Output the (x, y) coordinate of the center of the cell containing the given text.  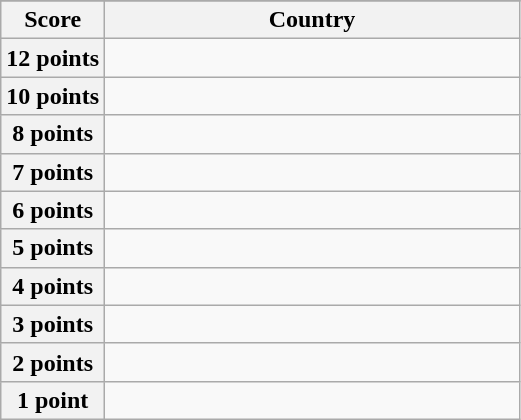
10 points (53, 96)
4 points (53, 286)
7 points (53, 172)
12 points (53, 58)
3 points (53, 324)
Score (53, 20)
8 points (53, 134)
6 points (53, 210)
1 point (53, 400)
Country (312, 20)
5 points (53, 248)
2 points (53, 362)
